Provide the [x, y] coordinate of the cell's center where the given text is located.  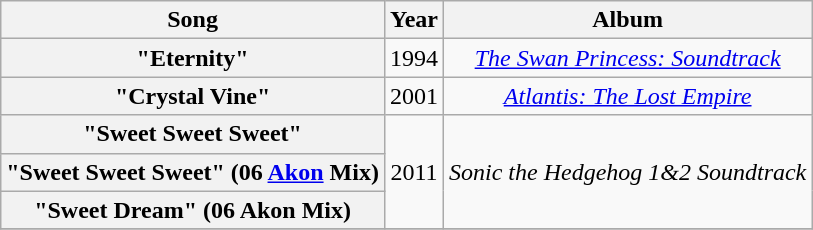
"Sweet Sweet Sweet" [193, 134]
Year [414, 20]
The Swan Princess: Soundtrack [627, 58]
2001 [414, 96]
Song [193, 20]
Album [627, 20]
"Sweet Dream" (06 Akon Mix) [193, 210]
Atlantis: The Lost Empire [627, 96]
"Eternity" [193, 58]
1994 [414, 58]
"Crystal Vine" [193, 96]
2011 [414, 172]
"Sweet Sweet Sweet" (06 Akon Mix) [193, 172]
Sonic the Hedgehog 1&2 Soundtrack [627, 172]
